Find where the given text appears and provide that cell's center as (x, y) coordinate. 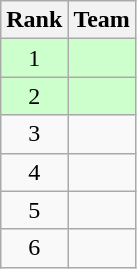
5 (34, 210)
2 (34, 96)
1 (34, 58)
Team (102, 20)
Rank (34, 20)
6 (34, 248)
3 (34, 134)
4 (34, 172)
